Detect which cell encompasses the target text, then output its [X, Y] center coordinate. 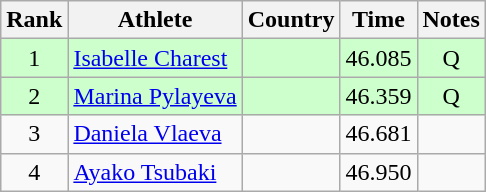
46.950 [378, 172]
Time [378, 20]
46.085 [378, 58]
46.359 [378, 96]
1 [34, 58]
Ayako Tsubaki [155, 172]
Daniela Vlaeva [155, 134]
46.681 [378, 134]
2 [34, 96]
Notes [451, 20]
Isabelle Charest [155, 58]
Rank [34, 20]
Country [291, 20]
Marina Pylayeva [155, 96]
3 [34, 134]
4 [34, 172]
Athlete [155, 20]
